Find where the given text appears and provide that cell's center as (x, y) coordinate. 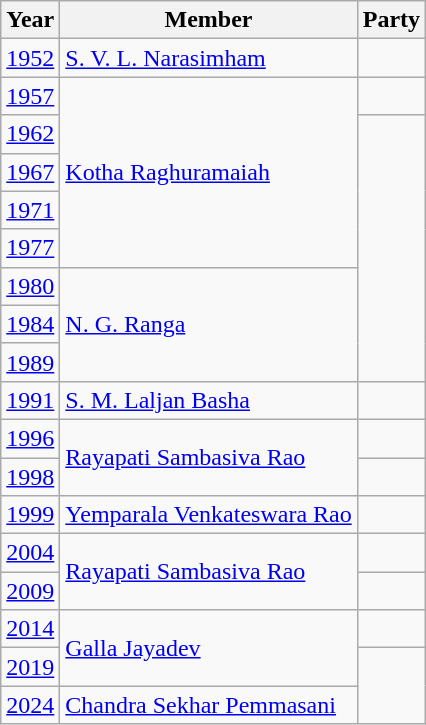
1967 (30, 172)
Galla Jayadev (208, 648)
Chandra Sekhar Pemmasani (208, 705)
1962 (30, 134)
Kotha Raghuramaiah (208, 172)
1980 (30, 286)
2004 (30, 553)
N. G. Ranga (208, 324)
1977 (30, 248)
Year (30, 20)
1984 (30, 324)
2019 (30, 667)
1996 (30, 438)
S. M. Laljan Basha (208, 400)
2014 (30, 629)
1991 (30, 400)
1957 (30, 96)
1999 (30, 515)
2009 (30, 591)
Yemparala Venkateswara Rao (208, 515)
2024 (30, 705)
Member (208, 20)
1971 (30, 210)
S. V. L. Narasimham (208, 58)
1998 (30, 477)
Party (391, 20)
1952 (30, 58)
1989 (30, 362)
